Find where the given text appears and provide that cell's center as (X, Y) coordinate. 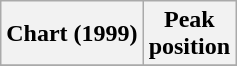
Peakposition (189, 34)
Chart (1999) (72, 34)
